Detect which cell encompasses the target text, then output its (x, y) center coordinate. 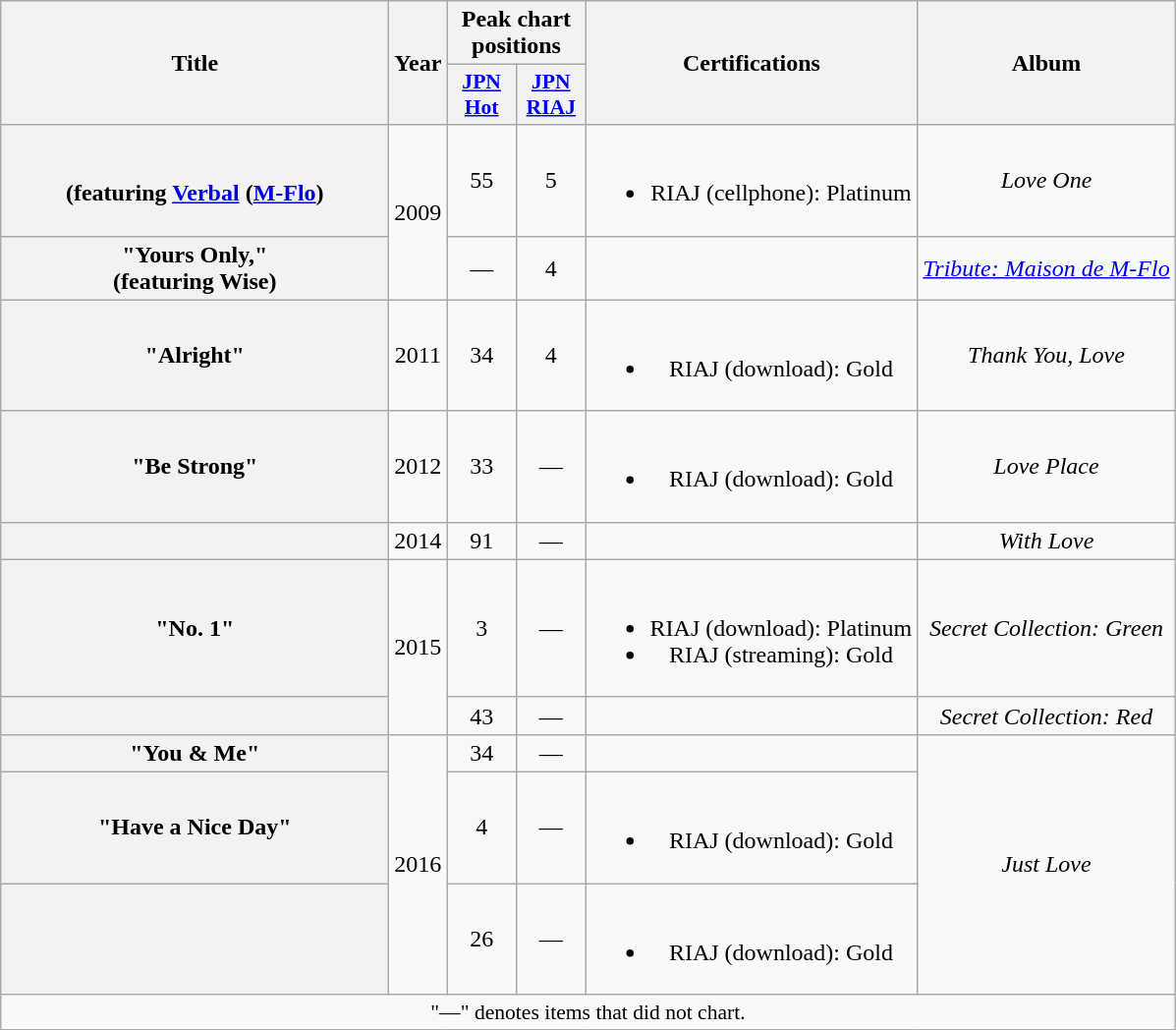
Album (1046, 63)
(featuring Verbal (M-Flo) (195, 181)
Peak chart positions (517, 33)
Secret Collection: Red (1046, 715)
33 (481, 466)
2016 (419, 864)
2014 (419, 541)
Love Place (1046, 466)
Title (195, 63)
JPN RIAJ (550, 94)
Thank You, Love (1046, 356)
2015 (419, 647)
2009 (419, 212)
43 (481, 715)
"No. 1" (195, 628)
Year (419, 63)
"Be Strong" (195, 466)
"Yours Only,"(featuring Wise) (195, 267)
5 (550, 181)
JPN Hot (481, 94)
Certifications (752, 63)
3 (481, 628)
RIAJ (cellphone): Platinum (752, 181)
"Have a Nice Day" (195, 828)
"Alright" (195, 356)
91 (481, 541)
26 (481, 938)
RIAJ (download): PlatinumRIAJ (streaming): Gold (752, 628)
2012 (419, 466)
Love One (1046, 181)
2011 (419, 356)
Tribute: Maison de M-Flo (1046, 267)
Just Love (1046, 864)
"—" denotes items that did not chart. (588, 1012)
Secret Collection: Green (1046, 628)
55 (481, 181)
"You & Me" (195, 753)
With Love (1046, 541)
